Return the (x, y) coordinate for the center point of the cell that contains the specified text.  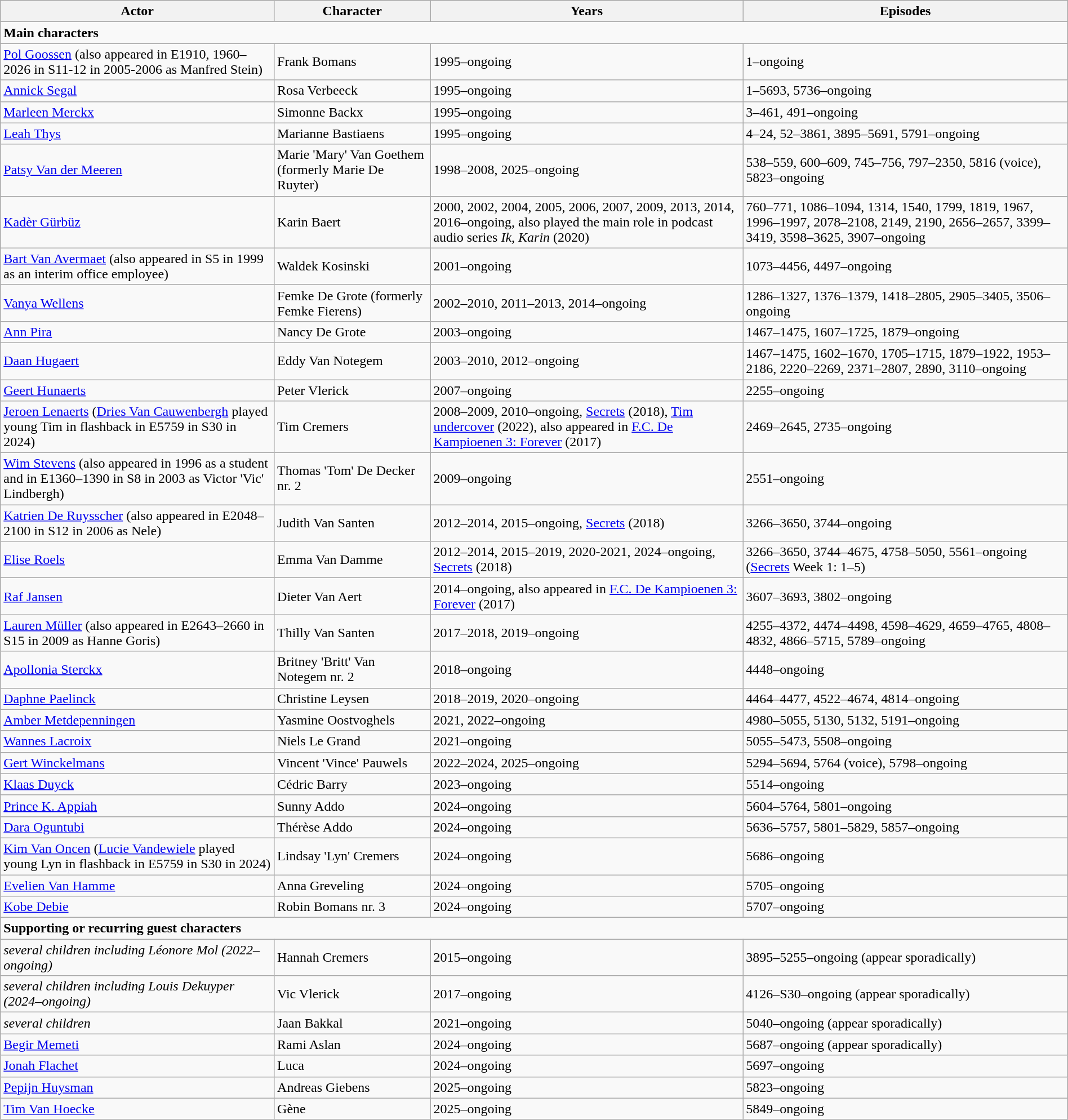
3266–3650, 3744–ongoing (905, 523)
Rami Aslan (353, 1045)
5697–ongoing (905, 1066)
Daphne Paelinck (137, 699)
Main characters (534, 33)
Vincent 'Vince' Pauwels (353, 763)
5294–5694, 5764 (voice), 5798–ongoing (905, 763)
Frank Bomans (353, 62)
5707–ongoing (905, 907)
5514–ongoing (905, 784)
Raf Jansen (137, 596)
2017–ongoing (587, 994)
Jonah Flachet (137, 1066)
Actor (137, 11)
Rosa Verbeeck (353, 91)
Karin Baert (353, 222)
Waldek Kosinski (353, 266)
Kobe Debie (137, 907)
Vanya Wellens (137, 303)
3895–5255–ongoing (appear sporadically) (905, 958)
Wim Stevens (also appeared in 1996 as a student and in E1360–1390 in S8 in 2003 as Victor 'Vic' Lindbergh) (137, 479)
2023–ongoing (587, 784)
Simonne Backx (353, 112)
Wannes Lacroix (137, 741)
Vic Vlerick (353, 994)
Marie 'Mary' Van Goethem (formerly Marie De Ruyter) (353, 170)
Britney 'Britt' Van Notegem nr. 2 (353, 669)
Klaas Duyck (137, 784)
Kadèr Gürbüz (137, 222)
Evelien Van Hamme (137, 885)
Robin Bomans nr. 3 (353, 907)
4–24, 52–3861, 3895–5691, 5791–ongoing (905, 134)
Tim Cremers (353, 427)
Lauren Müller (also appeared in E2643–2660 in S15 in 2009 as Hanne Goris) (137, 633)
Marleen Merckx (137, 112)
Luca (353, 1066)
Thérèse Addo (353, 827)
4448–ongoing (905, 669)
Thilly Van Santen (353, 633)
Bart Van Avermaet (also appeared in S5 in 1999 as an interim office employee) (137, 266)
Judith Van Santen (353, 523)
1286–1327, 1376–1379, 1418–2805, 2905–3405, 3506–ongoing (905, 303)
2551–ongoing (905, 479)
several children (137, 1023)
Lindsay 'Lyn' Cremers (353, 856)
Character (353, 11)
2003–ongoing (587, 332)
2022–2024, 2025–ongoing (587, 763)
1998–2008, 2025–ongoing (587, 170)
Peter Vlerick (353, 390)
5823–ongoing (905, 1087)
Leah Thys (137, 134)
Geert Hunaerts (137, 390)
Nancy De Grote (353, 332)
Years (587, 11)
2017–2018, 2019–ongoing (587, 633)
Cédric Barry (353, 784)
Dieter Van Aert (353, 596)
Niels Le Grand (353, 741)
4464–4477, 4522–4674, 4814–ongoing (905, 699)
Pol Goossen (also appeared in E1910, 1960–2026 in S11-12 in 2005-2006 as Manfred Stein) (137, 62)
3607–3693, 3802–ongoing (905, 596)
5040–ongoing (appear sporadically) (905, 1023)
4980–5055, 5130, 5132, 5191–ongoing (905, 720)
4255–4372, 4474–4498, 4598–4629, 4659–4765, 4808–4832, 4866–5715, 5789–ongoing (905, 633)
2003–2010, 2012–ongoing (587, 361)
several children including Louis Dekuyper (2024–ongoing) (137, 994)
Prince K. Appiah (137, 806)
Femke De Grote (formerly Femke Fierens) (353, 303)
Emma Van Damme (353, 560)
5686–ongoing (905, 856)
Gène (353, 1109)
4126–S30–ongoing (appear sporadically) (905, 994)
Pepijn Huysman (137, 1087)
Elise Roels (137, 560)
2012–2014, 2015–ongoing, Secrets (2018) (587, 523)
5687–ongoing (appear sporadically) (905, 1045)
2469–2645, 2735–ongoing (905, 427)
Annick Segal (137, 91)
2001–ongoing (587, 266)
5705–ongoing (905, 885)
2007–ongoing (587, 390)
2021, 2022–ongoing (587, 720)
Daan Hugaert (137, 361)
Patsy Van der Meeren (137, 170)
Anna Greveling (353, 885)
2009–ongoing (587, 479)
Andreas Giebens (353, 1087)
Dara Oguntubi (137, 827)
Jaan Bakkal (353, 1023)
several children including Léonore Mol (2022–ongoing) (137, 958)
5055–5473, 5508–ongoing (905, 741)
3–461, 491–ongoing (905, 112)
Tim Van Hoecke (137, 1109)
Yasmine Oostvoghels (353, 720)
1–ongoing (905, 62)
5849–ongoing (905, 1109)
3266–3650, 3744–4675, 4758–5050, 5561–ongoing (Secrets Week 1: 1–5) (905, 560)
Gert Winckelmans (137, 763)
538–559, 600–609, 745–756, 797–2350, 5816 (voice), 5823–ongoing (905, 170)
5604–5764, 5801–ongoing (905, 806)
Marianne Bastiaens (353, 134)
2008–2009, 2010–ongoing, Secrets (2018), Tim undercover (2022), also appeared in F.C. De Kampioenen 3: Forever (2017) (587, 427)
2002–2010, 2011–2013, 2014–ongoing (587, 303)
2012–2014, 2015–2019, 2020-2021, 2024–ongoing, Secrets (2018) (587, 560)
760–771, 1086–1094, 1314, 1540, 1799, 1819, 1967, 1996–1997, 2078–2108, 2149, 2190, 2656–2657, 3399–3419, 3598–3625, 3907–ongoing (905, 222)
Begir Memeti (137, 1045)
2014–ongoing, also appeared in F.C. De Kampioenen 3: Forever (2017) (587, 596)
5636–5757, 5801–5829, 5857–ongoing (905, 827)
Thomas 'Tom' De Decker nr. 2 (353, 479)
Christine Leysen (353, 699)
Amber Metdepenningen (137, 720)
2015–ongoing (587, 958)
Kim Van Oncen (Lucie Vandewiele played young Lyn in flashback in E5759 in S30 in 2024) (137, 856)
2018–ongoing (587, 669)
Ann Pira (137, 332)
1467–1475, 1602–1670, 1705–1715, 1879–1922, 1953–2186, 2220–2269, 2371–2807, 2890, 3110–ongoing (905, 361)
2000, 2002, 2004, 2005, 2006, 2007, 2009, 2013, 2014, 2016–ongoing, also played the main role in podcast audio series Ik, Karin (2020) (587, 222)
Apollonia Sterckx (137, 669)
1467–1475, 1607–1725, 1879–ongoing (905, 332)
1–5693, 5736–ongoing (905, 91)
Jeroen Lenaerts (Dries Van Cauwenbergh played young Tim in flashback in E5759 in S30 in 2024) (137, 427)
Episodes (905, 11)
2255–ongoing (905, 390)
Sunny Addo (353, 806)
Supporting or recurring guest characters (534, 928)
Katrien De Ruysscher (also appeared in E2048–2100 in S12 in 2006 as Nele) (137, 523)
2018–2019, 2020–ongoing (587, 699)
1073–4456, 4497–ongoing (905, 266)
Hannah Cremers (353, 958)
Eddy Van Notegem (353, 361)
